Identify which cell holds the provided text, then report its (X, Y) central coordinate. 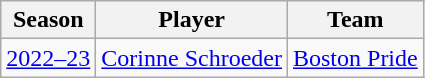
Corinne Schroeder (192, 58)
Team (355, 20)
Player (192, 20)
Season (48, 20)
Boston Pride (355, 58)
2022–23 (48, 58)
